Provide the [X, Y] coordinate of the cell's center where the given text is located.  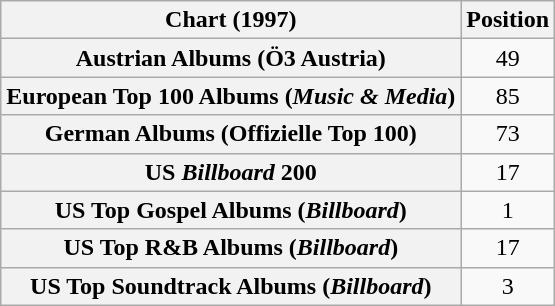
3 [508, 286]
73 [508, 134]
1 [508, 210]
US Top Gospel Albums (Billboard) [231, 210]
US Top Soundtrack Albums (Billboard) [231, 286]
German Albums (Offizielle Top 100) [231, 134]
85 [508, 96]
Position [508, 20]
Chart (1997) [231, 20]
Austrian Albums (Ö3 Austria) [231, 58]
US Top R&B Albums (Billboard) [231, 248]
European Top 100 Albums (Music & Media) [231, 96]
US Billboard 200 [231, 172]
49 [508, 58]
